Return the (X, Y) coordinate for the center point of the cell that contains the specified text.  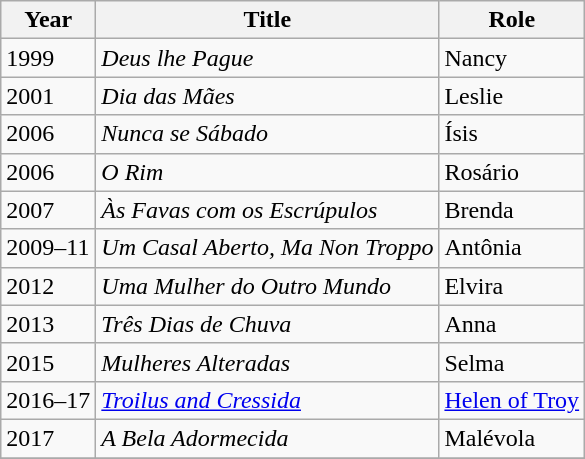
A Bela Adormecida (268, 438)
Selma (512, 362)
O Rim (268, 172)
Deus lhe Pague (268, 58)
Anna (512, 324)
Um Casal Aberto, Ma Non Troppo (268, 248)
2016–17 (48, 400)
2001 (48, 96)
2007 (48, 210)
2015 (48, 362)
Leslie (512, 96)
Nancy (512, 58)
Uma Mulher do Outro Mundo (268, 286)
Title (268, 20)
2009–11 (48, 248)
Troilus and Cressida (268, 400)
Role (512, 20)
1999 (48, 58)
Elvira (512, 286)
Ísis (512, 134)
Malévola (512, 438)
Mulheres Alteradas (268, 362)
Rosário (512, 172)
2013 (48, 324)
Nunca se Sábado (268, 134)
Às Favas com os Escrúpulos (268, 210)
2017 (48, 438)
Helen of Troy (512, 400)
Year (48, 20)
Dia das Mães (268, 96)
Antônia (512, 248)
Três Dias de Chuva (268, 324)
2012 (48, 286)
Brenda (512, 210)
